Return the [x, y] coordinate for the center point of the cell that contains the specified text.  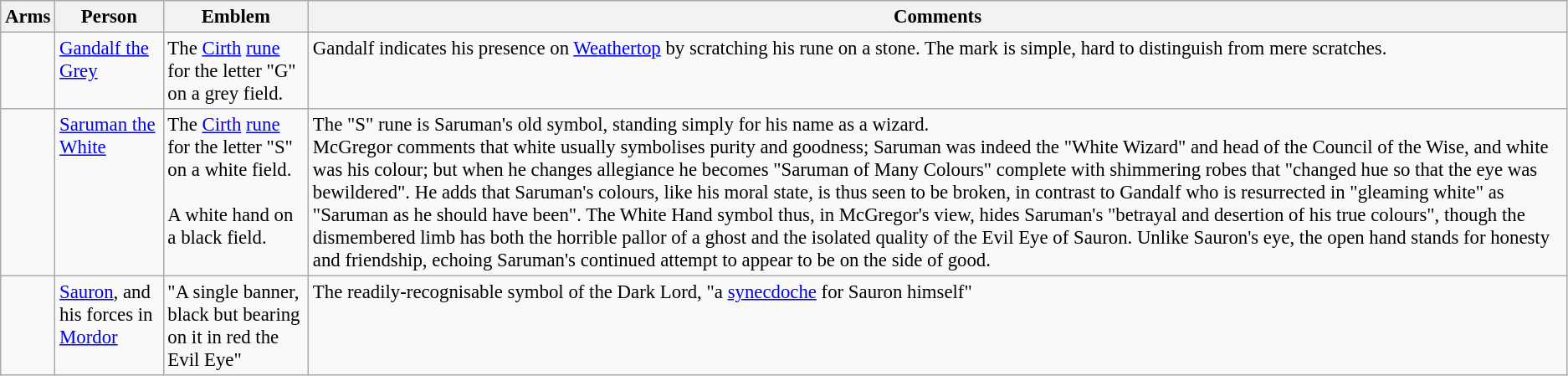
The Cirth rune for the letter "G" on a grey field. [236, 71]
Gandalf the Grey [109, 71]
The readily-recognisable symbol of the Dark Lord, "a synecdoche for Sauron himself" [938, 327]
Gandalf indicates his presence on Weathertop by scratching his rune on a stone. The mark is simple, hard to distinguish from mere scratches. [938, 71]
Person [109, 17]
Emblem [236, 17]
Saruman the White [109, 193]
The Cirth rune for the letter "S" on a white field.A white hand on a black field. [236, 193]
Arms [28, 17]
"A single banner, black but bearing on it in red the Evil Eye" [236, 327]
Comments [938, 17]
Sauron, and his forces in Mordor [109, 327]
